Capture the cell that displays the provided text and extract its (X, Y) central coordinate. 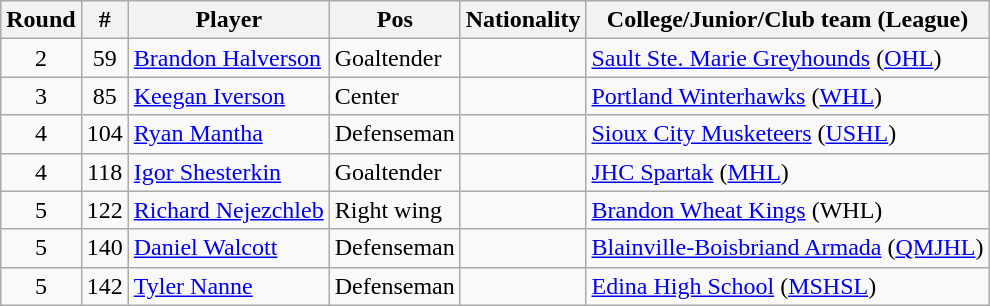
Blainville-Boisbriand Armada (QMJHL) (788, 248)
142 (104, 286)
Center (394, 96)
College/Junior/Club team (League) (788, 20)
Pos (394, 20)
Richard Nejezchleb (228, 210)
Tyler Nanne (228, 286)
59 (104, 58)
3 (41, 96)
Player (228, 20)
Daniel Walcott (228, 248)
Edina High School (MSHSL) (788, 286)
122 (104, 210)
Round (41, 20)
Keegan Iverson (228, 96)
# (104, 20)
Brandon Wheat Kings (WHL) (788, 210)
Nationality (523, 20)
Portland Winterhawks (WHL) (788, 96)
2 (41, 58)
104 (104, 134)
140 (104, 248)
Ryan Mantha (228, 134)
85 (104, 96)
Igor Shesterkin (228, 172)
Brandon Halverson (228, 58)
JHC Spartak (MHL) (788, 172)
Sioux City Musketeers (USHL) (788, 134)
Sault Ste. Marie Greyhounds (OHL) (788, 58)
Right wing (394, 210)
118 (104, 172)
